Return [x, y] of the center of cell containing provided text 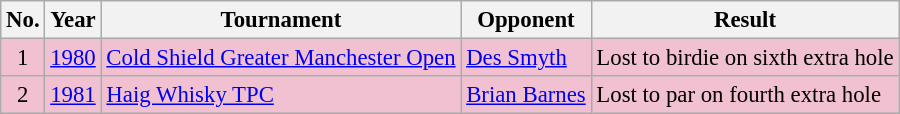
Des Smyth [526, 58]
No. [23, 20]
Result [745, 20]
Tournament [281, 20]
Cold Shield Greater Manchester Open [281, 58]
1980 [73, 58]
Year [73, 20]
Haig Whisky TPC [281, 95]
1981 [73, 95]
Opponent [526, 20]
Brian Barnes [526, 95]
Lost to birdie on sixth extra hole [745, 58]
Lost to par on fourth extra hole [745, 95]
2 [23, 95]
1 [23, 58]
